Return the [X, Y] coordinate for the center point of the cell that contains the specified text.  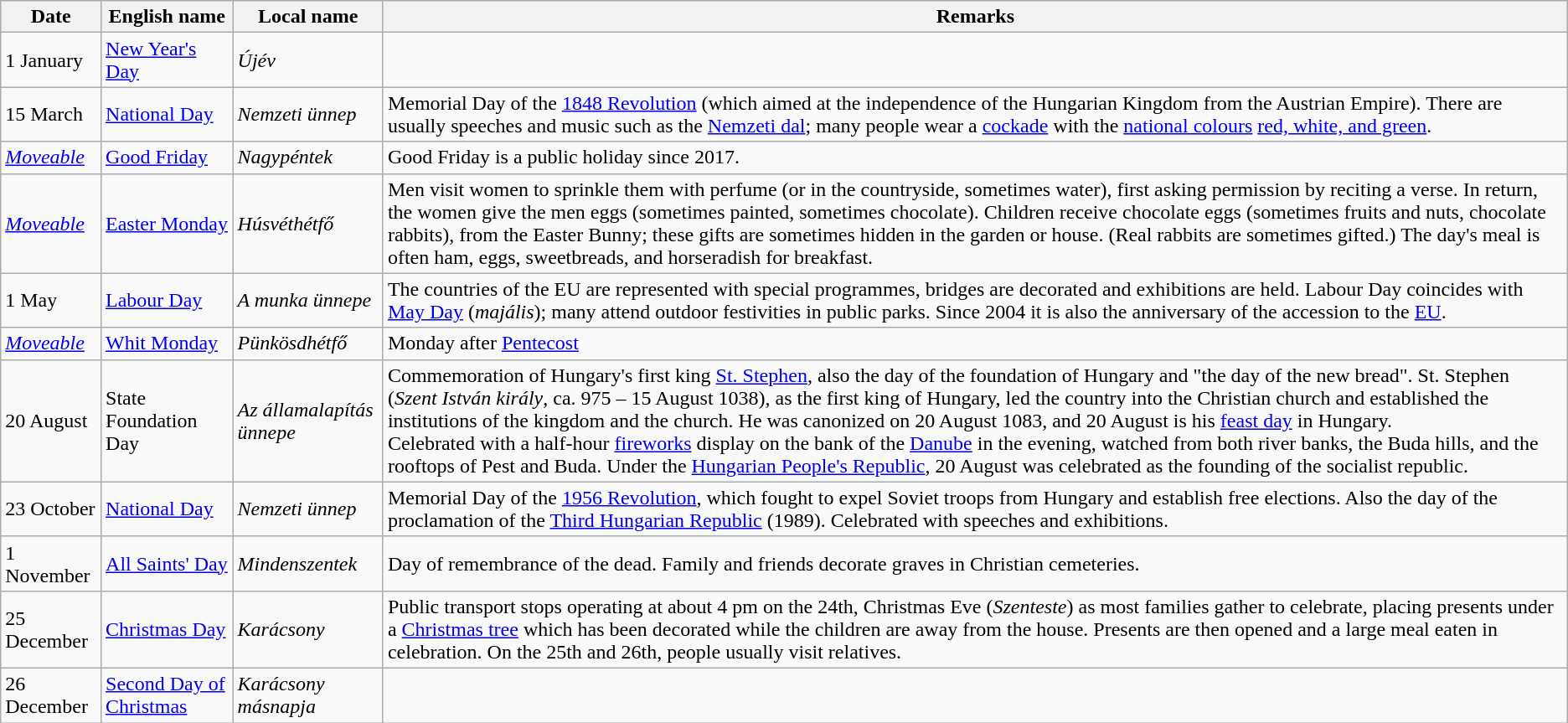
Easter Monday [168, 223]
Remarks [975, 17]
Monday after Pentecost [975, 343]
Húsvéthétfő [308, 223]
Date [51, 17]
Labour Day [168, 300]
Nagypéntek [308, 158]
English name [168, 17]
Good Friday is a public holiday since 2017. [975, 158]
All Saints' Day [168, 563]
23 October [51, 509]
1 May [51, 300]
New Year's Day [168, 60]
Mindenszentek [308, 563]
Local name [308, 17]
Whit Monday [168, 343]
1 January [51, 60]
Az államalapítás ünnepe [308, 421]
Karácsony másnapja [308, 695]
Good Friday [168, 158]
Karácsony [308, 629]
15 March [51, 114]
1 November [51, 563]
A munka ünnepe [308, 300]
26 December [51, 695]
Pünkösdhétfő [308, 343]
State Foundation Day [168, 421]
20 August [51, 421]
25 December [51, 629]
Day of remembrance of the dead. Family and friends decorate graves in Christian cemeteries. [975, 563]
Second Day of Christmas [168, 695]
Christmas Day [168, 629]
Újév [308, 60]
